Locate the cell with the specified text and output its (x, y) center coordinate. 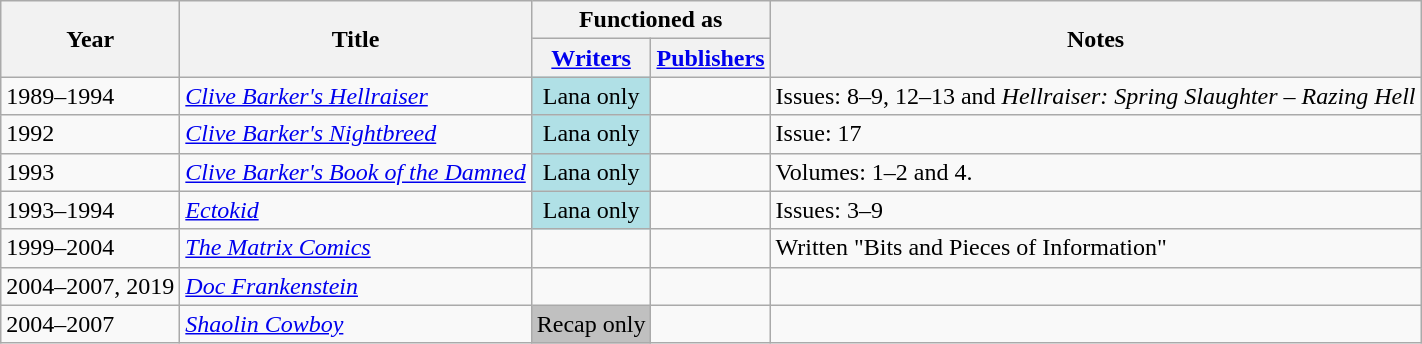
1992 (90, 134)
2004–2007 (90, 324)
Shaolin Cowboy (356, 324)
Doc Frankenstein (356, 286)
Recap only (591, 324)
Clive Barker's Book of the Damned (356, 172)
1999–2004 (90, 248)
1993 (90, 172)
Issues: 3–9 (1096, 210)
Issue: 17 (1096, 134)
Volumes: 1–2 and 4. (1096, 172)
1993–1994 (90, 210)
Publishers (710, 58)
Writers (591, 58)
Year (90, 39)
Clive Barker's Hellraiser (356, 96)
Issues: 8–9, 12–13 and Hellraiser: Spring Slaughter – Razing Hell (1096, 96)
1989–1994 (90, 96)
2004–2007, 2019 (90, 286)
Clive Barker's Nightbreed (356, 134)
Functioned as (650, 20)
Written "Bits and Pieces of Information" (1096, 248)
Title (356, 39)
Ectokid (356, 210)
The Matrix Comics (356, 248)
Notes (1096, 39)
